Pinpoint the cell where the given text exists, returning its [x, y] midpoint coordinate. 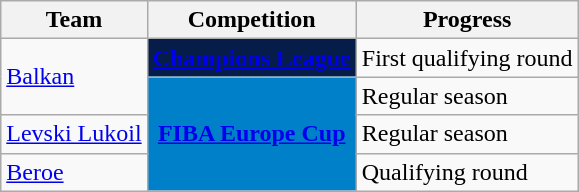
Levski Lukoil [74, 134]
Champions League [252, 58]
Progress [467, 20]
Team [74, 20]
Qualifying round [467, 172]
Balkan [74, 77]
FIBA Europe Cup [252, 134]
Competition [252, 20]
Beroe [74, 172]
First qualifying round [467, 58]
